Determine the (X, Y) coordinate at the center of the cell enclosing the given text.  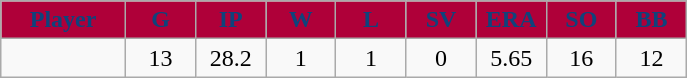
Player (64, 20)
ERA (511, 20)
28.2 (231, 58)
12 (651, 58)
SV (441, 20)
L (371, 20)
0 (441, 58)
W (301, 20)
IP (231, 20)
G (160, 20)
SO (581, 20)
BB (651, 20)
5.65 (511, 58)
16 (581, 58)
13 (160, 58)
